Extract the [X, Y] coordinate from the center of the cell holding the provided text.  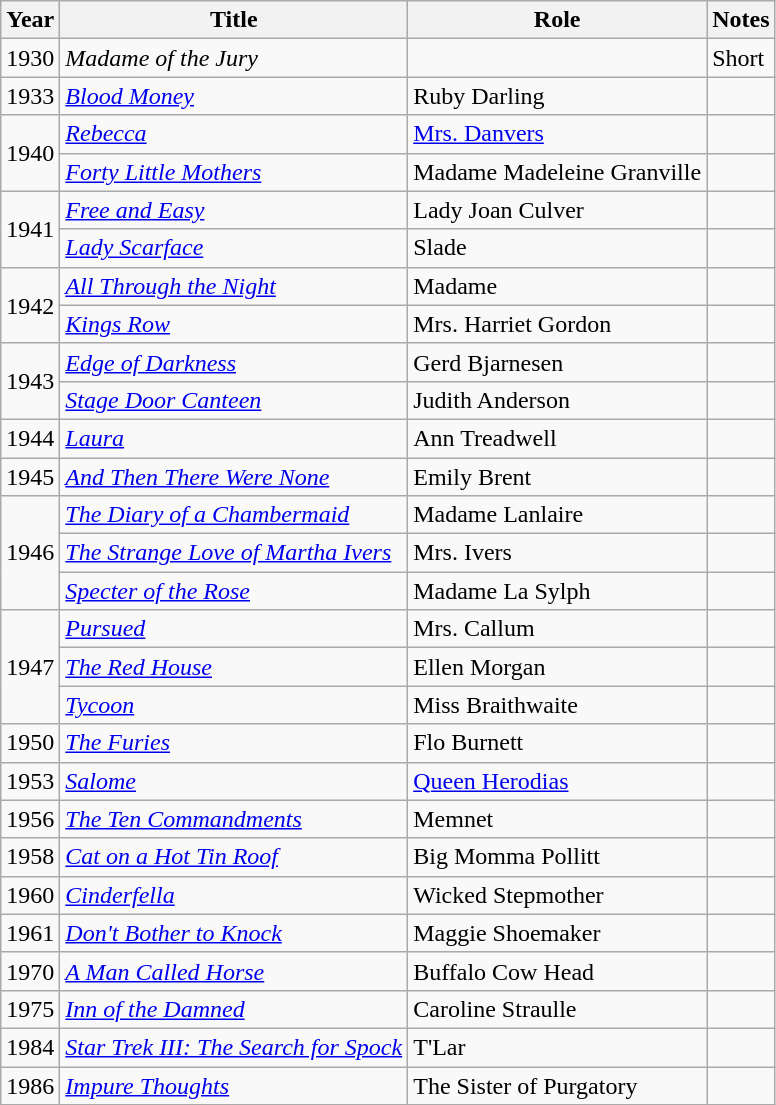
1943 [30, 381]
Free and Easy [234, 210]
Laura [234, 438]
Pursued [234, 629]
Cinderfella [234, 895]
Lady Scarface [234, 248]
Mrs. Harriet Gordon [558, 324]
Forty Little Mothers [234, 172]
Madame [558, 286]
1945 [30, 477]
Edge of Darkness [234, 362]
Ellen Morgan [558, 667]
1947 [30, 667]
Madame La Sylph [558, 591]
Lady Joan Culver [558, 210]
The Sister of Purgatory [558, 1085]
The Diary of a Chambermaid [234, 515]
1960 [30, 895]
All Through the Night [234, 286]
1986 [30, 1085]
Madame Madeleine Granville [558, 172]
The Ten Commandments [234, 819]
Ruby Darling [558, 96]
And Then There Were None [234, 477]
Madame of the Jury [234, 58]
Mrs. Danvers [558, 134]
A Man Called Horse [234, 971]
Miss Braithwaite [558, 705]
Stage Door Canteen [234, 400]
Rebecca [234, 134]
Impure Thoughts [234, 1085]
The Furies [234, 743]
1961 [30, 933]
1984 [30, 1047]
1956 [30, 819]
1950 [30, 743]
Cat on a Hot Tin Roof [234, 857]
Emily Brent [558, 477]
Inn of the Damned [234, 1009]
Short [741, 58]
Queen Herodias [558, 781]
Big Momma Pollitt [558, 857]
T'Lar [558, 1047]
1953 [30, 781]
Flo Burnett [558, 743]
Kings Row [234, 324]
The Red House [234, 667]
1941 [30, 229]
1942 [30, 305]
Judith Anderson [558, 400]
1933 [30, 96]
Mrs. Ivers [558, 553]
1970 [30, 971]
Ann Treadwell [558, 438]
The Strange Love of Martha Ivers [234, 553]
Don't Bother to Knock [234, 933]
Slade [558, 248]
Star Trek III: The Search for Spock [234, 1047]
Blood Money [234, 96]
1946 [30, 553]
1930 [30, 58]
1975 [30, 1009]
Title [234, 20]
Madame Lanlaire [558, 515]
Notes [741, 20]
Salome [234, 781]
Gerd Bjarnesen [558, 362]
Mrs. Callum [558, 629]
Caroline Straulle [558, 1009]
Year [30, 20]
Tycoon [234, 705]
Specter of the Rose [234, 591]
1940 [30, 153]
Maggie Shoemaker [558, 933]
Memnet [558, 819]
1958 [30, 857]
Wicked Stepmother [558, 895]
1944 [30, 438]
Role [558, 20]
Buffalo Cow Head [558, 971]
